From the cell containing the given text, extract its center point as (x, y) coordinate. 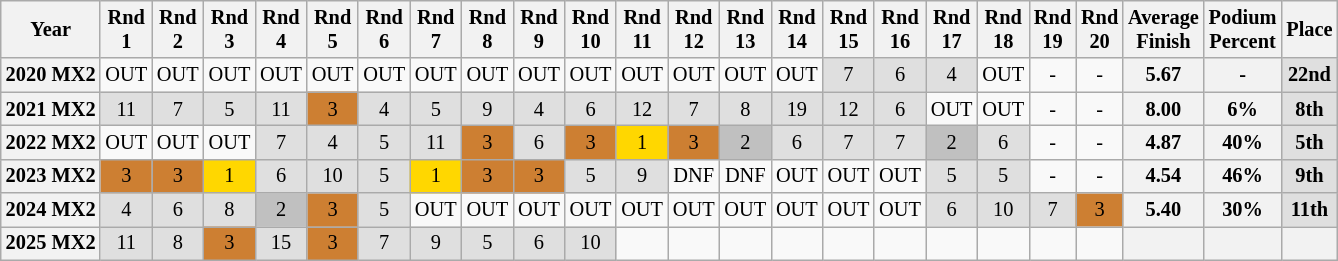
Rnd12 (694, 29)
Rnd2 (178, 29)
19 (797, 109)
Rnd3 (230, 29)
PodiumPercent (1243, 29)
Rnd9 (539, 29)
Rnd11 (642, 29)
Rnd1 (126, 29)
2020 MX2 (51, 75)
8.00 (1164, 109)
Rnd15 (849, 29)
Rnd4 (281, 29)
5.67 (1164, 75)
Rnd5 (333, 29)
4.87 (1164, 142)
Rnd19 (1052, 29)
AverageFinish (1164, 29)
9th (1309, 176)
30% (1243, 210)
11th (1309, 210)
22nd (1309, 75)
Rnd20 (1100, 29)
Rnd18 (1003, 29)
2024 MX2 (51, 210)
2025 MX2 (51, 243)
6% (1243, 109)
Rnd17 (952, 29)
Rnd8 (488, 29)
4.54 (1164, 176)
Rnd14 (797, 29)
2023 MX2 (51, 176)
5.40 (1164, 210)
Rnd13 (745, 29)
15 (281, 243)
Rnd10 (591, 29)
Rnd16 (900, 29)
40% (1243, 142)
8th (1309, 109)
Rnd6 (384, 29)
2021 MX2 (51, 109)
5th (1309, 142)
Year (51, 29)
Rnd7 (436, 29)
Place (1309, 29)
46% (1243, 176)
2022 MX2 (51, 142)
